For the text-containing cell, return its midpoint in [X, Y] coordinate format. 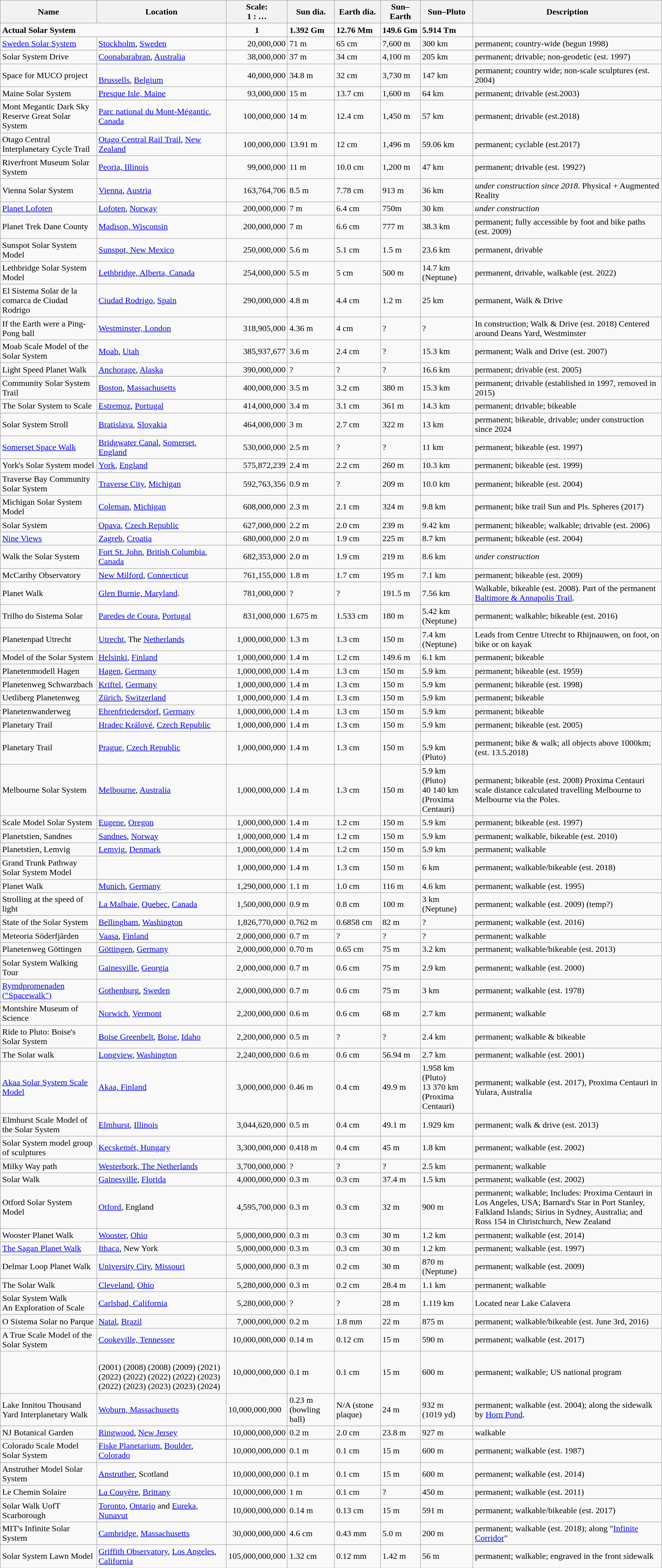
Milky Way path [48, 1166]
Munich, Germany [161, 886]
Mont Megantic Dark Sky Reserve Great Solar System [48, 116]
1,826,770,000 [257, 922]
El Sistema Solar de la comarca de Ciudad Rodrigo [48, 301]
900 m [446, 1207]
permanent; walkable (est. 2009) (temp?) [567, 904]
3.2 km [446, 949]
1,500,000,000 [257, 904]
7.4 km (Neptune) [446, 640]
permanent; walkable; bikeable (est. 2016) [567, 616]
11 m [311, 167]
Melbourne Solar System [48, 790]
49.9 m [400, 1087]
Planet Trek Dane County [48, 226]
23.6 km [446, 250]
6.6 cm [358, 226]
3.2 cm [358, 388]
1 [257, 30]
walkable [567, 1433]
Helsinki, Finland [161, 658]
11 km [446, 447]
205 km [446, 57]
761,155,000 [257, 575]
575,872,239 [257, 465]
7,000,000,000 [257, 1321]
permanent; walkable/bikeable (est. 2013) [567, 949]
permanent; walkable (est. 2017), Proxima Centauri in Yulara, Australia [567, 1087]
permanent; drivable (est. 1992?) [567, 167]
1.119 km [446, 1303]
Cambridge, Massachusetts [161, 1533]
34 cm [358, 57]
7,600 m [400, 44]
3,044,620,000 [257, 1125]
777 m [400, 226]
2.5 km [446, 1166]
Wooster, Ohio [161, 1235]
4.8 m [311, 301]
University City, Missouri [161, 1267]
Walk the Solar System [48, 557]
290,000,000 [257, 301]
30,000,000,000 [257, 1533]
permanent; drivable (established in 1997, removed in 2015) [567, 388]
Otford Solar System Model [48, 1207]
permanent; drivable (est.2018) [567, 116]
Presque Isle, Maine [161, 93]
10.3 km [446, 465]
2.1 cm [358, 507]
1,450 m [400, 116]
permanent; country wide; non-scale sculptures (est. 2004) [567, 75]
250,000,000 [257, 250]
0.43 mm [358, 1533]
Planetenweg Schwarzbach [48, 684]
1.8 mm [358, 1321]
40,000,000 [257, 75]
permanent; walkable (est. 2018); along "Infinite Corridor" [567, 1533]
Fort St. John, British Columbia, Canada [161, 557]
22 m [400, 1321]
If the Earth were a Ping-Pong ball [48, 328]
1 m [311, 1492]
2.9 km [446, 968]
4.6 cm [311, 1533]
3 km [446, 990]
Coonabarabran, Australia [161, 57]
permanent, Walk & Drive [567, 301]
permanent; walkable/bikeable (est. 2017) [567, 1510]
Madison, Wisconsin [161, 226]
Moab Scale Model of the Solar System [48, 352]
195 m [400, 575]
3,700,000,000 [257, 1166]
Vienna, Austria [161, 190]
Estremoz, Portugal [161, 406]
6 km [446, 867]
100 m [400, 904]
permanent; walkable; engraved in the front sidewalk [567, 1556]
37 m [311, 57]
5.9 km (Pluto) 40 140 km (Proxima Centauri) [446, 790]
Planetenwanderweg [48, 711]
45 m [400, 1147]
13.7 cm [358, 93]
682,353,000 [257, 557]
permanent; bikeable (est. 1959) [567, 671]
28 m [400, 1303]
Otago Central Interplanetary Cycle Trail [48, 144]
Ehrenfriedersdorf, Germany [161, 711]
Sun–Earth [400, 12]
4.6 km [446, 886]
Boston, Massachusetts [161, 388]
32 m [400, 1207]
Solar System WalkAn Exploration of Scale [48, 1303]
The Solar Walk [48, 1285]
Akaa, Finland [161, 1087]
2.2 m [311, 525]
Westerbork, The Netherlands [161, 1166]
permanent; walkable/bikeable (est. 2018) [567, 867]
5.0 m [400, 1533]
59.06 km [446, 144]
2.5 m [311, 447]
1.8 m [311, 575]
Woburn, Massachusetts [161, 1410]
3 m [311, 424]
180 m [400, 616]
Moab, Utah [161, 352]
Riverfront Museum Solar System [48, 167]
permanent; walkable, bikeable (est. 2010) [567, 836]
627,000,000 [257, 525]
5.6 m [311, 250]
permanent; walkable (est. 1997) [567, 1249]
(2001) (2008) (2008) (2009) (2021) (2022) (2022) (2022) (2022) (2023) (2022) (2023) (2023) (2023) (2024) [161, 1372]
0.762 m [311, 922]
Anstruther, Scotland [161, 1474]
MIT's Infinite Solar System [48, 1533]
9.42 km [446, 525]
Stockholm, Sweden [161, 44]
6.4 cm [358, 208]
Solar System model group of sculptures [48, 1147]
4,100 m [400, 57]
permanent; walkable (est. 2000) [567, 968]
1.5 m [400, 250]
7.1 km [446, 575]
49.1 m [400, 1125]
Fiske Planetarium, Boulder, Colorado [161, 1451]
Norwich, Vermont [161, 1014]
1,600 m [400, 93]
Utrecht, The Netherlands [161, 640]
8.7 km [446, 538]
Planetenweg Göttingen [48, 949]
Montshire Museum of Science [48, 1014]
0.46 m [311, 1087]
1.2 m [400, 301]
932 m (1019 yd) [446, 1410]
781,000,000 [257, 594]
4,595,700,000 [257, 1207]
permanent; drivable (est.2003) [567, 93]
Trilho do Sistema Solar [48, 616]
Vaasa, Finland [161, 936]
592,763,356 [257, 484]
608,000,000 [257, 507]
149.6 m [400, 658]
2,240,000,000 [257, 1055]
Gothenburg, Sweden [161, 990]
Ride to Pluto: Boise's Solar System [48, 1036]
254,000,000 [257, 273]
385,937,677 [257, 352]
1,496 m [400, 144]
Actual Solar System [113, 30]
65 cm [358, 44]
0.65 cm [358, 949]
Lemvig, Denmark [161, 849]
permanent; walkable (est. 2016) [567, 922]
105,000,000,000 [257, 1556]
82 m [400, 922]
Community Solar System Trail [48, 388]
56 m [446, 1556]
0.8 cm [358, 904]
Earth dia. [358, 12]
Carlsbad, California [161, 1303]
permanent; walk & drive (est. 2013) [567, 1125]
Maine Solar System [48, 93]
Natal, Brazil [161, 1321]
870 m (Neptune) [446, 1267]
permanent; drivable; bikeable [567, 406]
permanent; walkable (est. 1978) [567, 990]
1.1 m [311, 886]
permanent; walkable (est. 2001) [567, 1055]
Ithaca, New York [161, 1249]
38,000,000 [257, 57]
Sunspot, New Mexico [161, 250]
30 km [446, 208]
Space for MUCO project [48, 75]
permanent; bike trail Sun and Pls. Spheres (2017) [567, 507]
Model of the Solar System [48, 658]
Lofoten, Norway [161, 208]
permanent; walkable (est. 1995) [567, 886]
Sweden Solar System [48, 44]
1.8 km [446, 1147]
16.6 km [446, 370]
permanent; bikeable, drivable; under construction since 2024 [567, 424]
permanent; bikeable (est. 1999) [567, 465]
La Couyère, Brittany [161, 1492]
32 cm [358, 75]
390,000,000 [257, 370]
47 km [446, 167]
Otford, England [161, 1207]
23.8 m [400, 1433]
permanent; drivable (est. 2005) [567, 370]
34.8 m [311, 75]
Elmhurst Scale Model of the Solar System [48, 1125]
Location [161, 12]
permanent; fully accessible by foot and bike paths (est. 2009) [567, 226]
414,000,000 [257, 406]
Toronto, Ontario and Eureka, Nunavut [161, 1510]
3 km (Neptune) [446, 904]
6.1 km [446, 658]
Elmhurst, Illinois [161, 1125]
permanent; bikeable; walkable; drivable (est. 2006) [567, 525]
3.5 m [311, 388]
Anchorage, Alaska [161, 370]
Strolling at the speed of light [48, 904]
4,000,000,000 [257, 1179]
Cookeville, Tennessee [161, 1340]
permanent; walkable (est. 1987) [567, 1451]
McCarthy Observatory [48, 575]
380 m [400, 388]
400,000,000 [257, 388]
10.0 cm [358, 167]
Traverse Bay Community Solar System [48, 484]
Solar System Lawn Model [48, 1556]
Meteoria Söderfjärden [48, 936]
permanent; drivable; non-geodetic (est. 1997) [567, 57]
State of the Solar System [48, 922]
590 m [446, 1340]
Sunspot Solar System Model [48, 250]
219 m [400, 557]
1,290,000,000 [257, 886]
0.12 cm [358, 1340]
1.958 km (Pluto) 13 370 km (Proxima Centauri) [446, 1087]
Akaa Solar System Scale Model [48, 1087]
permanent; bikeable (est. 2008) Proxima Centauri scale distance calculated travelling Melbourne to Melbourne via the Poles. [567, 790]
Prague, Czech Republic [161, 748]
permanent, drivable, walkable (est. 2022) [567, 273]
Walkable, bikeable (est. 2008). Part of the permanent Baltimore & Annapolis Trail. [567, 594]
5.42 km (Neptune) [446, 616]
Solar Walk UofT Scarborough [48, 1510]
Lethbridge Solar System Model [48, 273]
927 m [446, 1433]
permanent; country-wide (begun 1998) [567, 44]
0.6858 cm [358, 922]
The Sagan Planet Walk [48, 1249]
Solar Walk [48, 1179]
Vienna Solar System [48, 190]
875 m [446, 1321]
under construction since 2018. Physical + Augmented Reality [567, 190]
14.3 km [446, 406]
Zagreb, Croatia [161, 538]
209 m [400, 484]
3.4 m [311, 406]
Bridgwater Canal, Somerset, England [161, 447]
Bratislava, Slovakia [161, 424]
Scale:1 : … [257, 12]
14 m [311, 116]
9.8 km [446, 507]
0.23 m (bowling ball) [311, 1410]
Lethbridge, Alberta, Canada [161, 273]
Griffith Observatory, Los Angeles, California [161, 1556]
0.13 cm [358, 1510]
3.1 cm [358, 406]
500 m [400, 273]
12 cm [358, 144]
191.5 m [400, 594]
Name [48, 12]
Planetenpad Utrecht [48, 640]
8.5 m [311, 190]
5.9 km (Pluto) [446, 748]
260 m [400, 465]
37.4 m [400, 1179]
38.3 km [446, 226]
3.6 m [311, 352]
Lake Innitou Thousand Yard Interplanetary Walk [48, 1410]
1.7 cm [358, 575]
Solar System Stroll [48, 424]
36 km [446, 190]
permanent; walkable (est. 2009) [567, 1267]
Nine Views [48, 538]
Scale Model Solar System [48, 822]
permanent; bikeable (est. 1998) [567, 684]
permanent; bike & walk; all objects above 1000km; (est. 13.5.2018) [567, 748]
Planetstien, Lemvig [48, 849]
NJ Botanical Garden [48, 1433]
Light Speed Planet Walk [48, 370]
Hradec Králové, Czech Republic [161, 725]
Parc national du Mont-Mégantic, Canada [161, 116]
71 m [311, 44]
13 km [446, 424]
Longview, Washington [161, 1055]
7.78 cm [358, 190]
57 km [446, 116]
permanent; walkable/bikeable (est. June 3rd, 2016) [567, 1321]
The Solar System to Scale [48, 406]
permanent, drivable [567, 250]
12.76 Mm [358, 30]
1.1 km [446, 1285]
93,000,000 [257, 93]
5.5 m [311, 273]
3,730 m [400, 75]
Delmar Loop Planet Walk [48, 1267]
1.0 cm [358, 886]
permanent; bikeable (est. 2005) [567, 725]
0.12 mm [358, 1556]
14.7 km (Neptune) [446, 273]
1.392 Gm [311, 30]
A True Scale Model of the Solar System [48, 1340]
225 m [400, 538]
Solar System Walking Tour [48, 968]
4.36 m [311, 328]
116 m [400, 886]
28.4 m [400, 1285]
1.42 m [400, 1556]
5 cm [358, 273]
La Malbaie, Quebec, Canada [161, 904]
300 km [446, 44]
permanent; bikeable (est. 2009) [567, 575]
Westminster, London [161, 328]
2.3 m [311, 507]
Bellingham, Washington [161, 922]
1.533 cm [358, 616]
The Solar walk [48, 1055]
Gainesville, Florida [161, 1179]
5.1 cm [358, 250]
1.3 m [311, 640]
Göttingen, Germany [161, 949]
322 m [400, 424]
147 km [446, 75]
12.4 cm [358, 116]
Rymdpromenaden ("Spacewalk") [48, 990]
York, England [161, 465]
York's Solar System model [48, 465]
1.32 cm [311, 1556]
Brussells, Belgium [161, 75]
O Sistema Solar no Parque [48, 1321]
permanent; walkable; US national program [567, 1372]
5.914 Tm [446, 30]
Kriftel, Germany [161, 684]
913 m [400, 190]
4.4 cm [358, 301]
Paredes de Coura, Portugal [161, 616]
Hagen, Germany [161, 671]
Kecskemét, Hungary [161, 1147]
163,764,706 [257, 190]
8.6 km [446, 557]
Michigan Solar System Model [48, 507]
2.4 km [446, 1036]
Solar System [48, 525]
permanent; walkable & bikeable [567, 1036]
permanent; walkable (est. 2004); along the sidewalk by Horn Pond. [567, 1410]
1.675 m [311, 616]
Sandnes, Norway [161, 836]
464,000,000 [257, 424]
4 cm [358, 328]
24 m [400, 1410]
2.4 m [311, 465]
13.91 m [311, 144]
In construction; Walk & Drive (est. 2018) Centered around Deans Yard, Westminster [567, 328]
Le Chemin Solaire [48, 1492]
permanent; cyclable (est.2017) [567, 144]
7.56 km [446, 594]
68 m [400, 1014]
Leads from Centre Utrecht to Rhijnauwen, on foot, on bike or on kayak [567, 640]
New Milford, Connecticut [161, 575]
Melbourne, Australia [161, 790]
0.418 m [311, 1147]
Opava, Czech Republic [161, 525]
239 m [400, 525]
Grand Trunk Pathway Solar System Model [48, 867]
Uetliberg Planetenweg [48, 698]
361 m [400, 406]
Glen Burnie, Maryland. [161, 594]
permanent; walkable (est. 2017) [567, 1340]
2.7 cm [358, 424]
0.70 m [311, 949]
Zürich, Switzerland [161, 698]
680,000,000 [257, 538]
831,000,000 [257, 616]
200 m [446, 1533]
Ringwood, New Jersey [161, 1433]
25 km [446, 301]
99,000,000 [257, 167]
Description [567, 12]
2.2 cm [358, 465]
Eugene, Oregon [161, 822]
324 m [400, 507]
591 m [446, 1510]
Coleman, Michigan [161, 507]
Solar System Drive [48, 57]
Ciudad Rodrigo, Spain [161, 301]
Planetstien, Sandnes [48, 836]
permanent; walkable (est. 2011) [567, 1492]
20,000,000 [257, 44]
1.5 km [446, 1179]
Anstruther Model Solar System [48, 1474]
Boise Greenbelt, Boise, Idaho [161, 1036]
Peoria, Illinois [161, 167]
318,905,000 [257, 328]
permanent; Walk and Drive (est. 2007) [567, 352]
Planet Lofoten [48, 208]
Gainesville, Georgia [161, 968]
1,200 m [400, 167]
64 km [446, 93]
Wooster Planet Walk [48, 1235]
Sun dia. [311, 12]
2.4 cm [358, 352]
3,300,000,000 [257, 1147]
450 m [446, 1492]
750m [400, 208]
Located near Lake Calavera [567, 1303]
10.0 km [446, 484]
Sun–Pluto [446, 12]
1.929 km [446, 1125]
3,000,000,000 [257, 1087]
Otago Central Rail Trail, New Zealand [161, 144]
530,000,000 [257, 447]
Cleveland, Ohio [161, 1285]
149.6 Gm [400, 30]
N/A (stone plaque) [358, 1410]
56.94 m [400, 1055]
Colorado Scale Model Solar System [48, 1451]
Traverse City, Michigan [161, 484]
Planetenmodell Hagen [48, 671]
Somerset Space Walk [48, 447]
